Pinpoint the cell where the given text exists, returning its [x, y] midpoint coordinate. 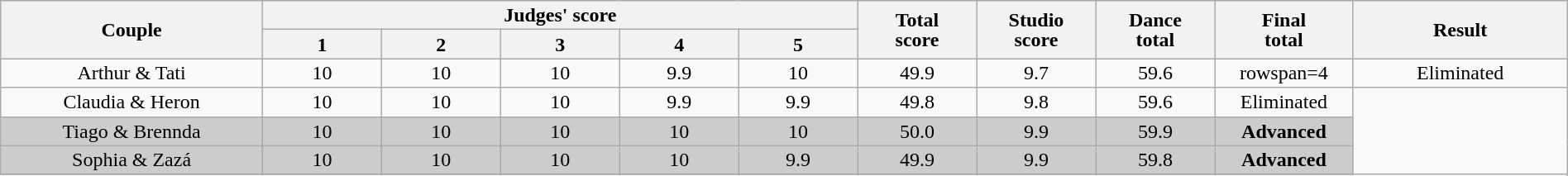
Arthur & Tati [132, 73]
Tiago & Brennda [132, 131]
2 [441, 45]
50.0 [917, 131]
1 [322, 45]
59.9 [1155, 131]
Couple [132, 30]
Finaltotal [1284, 30]
Judges' score [560, 15]
Dancetotal [1155, 30]
5 [798, 45]
Result [1460, 30]
4 [679, 45]
49.8 [917, 102]
Sophia & Zazá [132, 160]
Claudia & Heron [132, 102]
Totalscore [917, 30]
59.8 [1155, 160]
9.7 [1036, 73]
9.8 [1036, 102]
3 [560, 45]
rowspan=4 [1284, 73]
Studioscore [1036, 30]
